Capture the cell that displays the provided text and extract its [x, y] central coordinate. 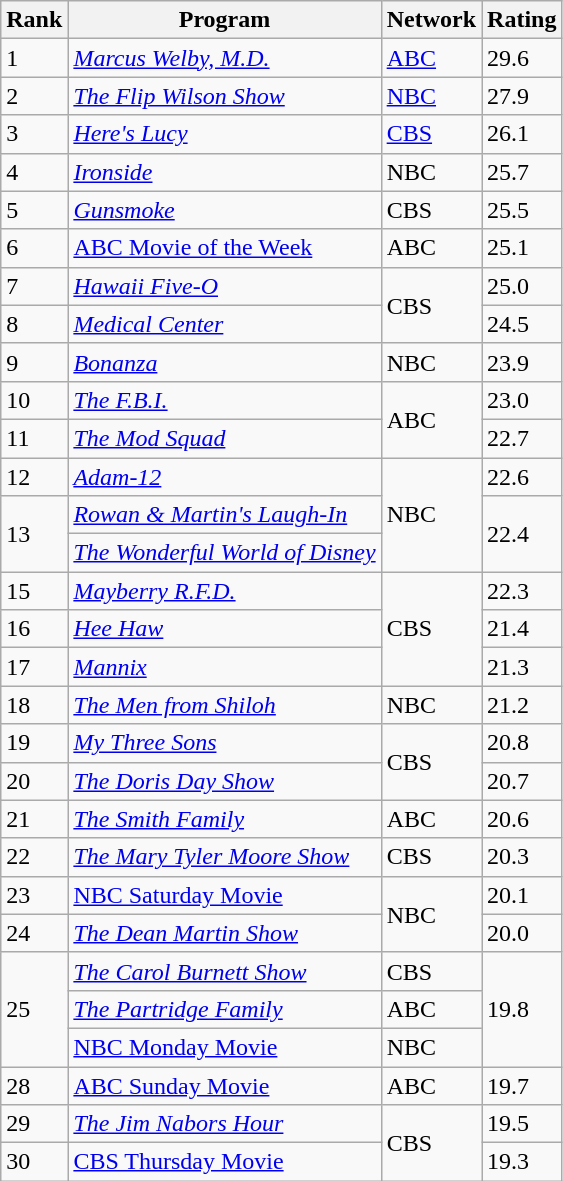
Hawaii Five-O [224, 286]
29.6 [522, 58]
21.4 [522, 629]
22.3 [522, 591]
The Mod Squad [224, 438]
29 [34, 1124]
Hee Haw [224, 629]
21 [34, 819]
Network [431, 20]
12 [34, 477]
20.8 [522, 743]
22.6 [522, 477]
19.7 [522, 1085]
ABC Sunday Movie [224, 1085]
16 [34, 629]
20.0 [522, 933]
The F.B.I. [224, 400]
30 [34, 1162]
Mayberry R.F.D. [224, 591]
CBS Thursday Movie [224, 1162]
Adam-12 [224, 477]
20.3 [522, 857]
2 [34, 96]
1 [34, 58]
Mannix [224, 667]
23.9 [522, 362]
19.3 [522, 1162]
20.1 [522, 895]
Gunsmoke [224, 210]
The Flip Wilson Show [224, 96]
The Doris Day Show [224, 781]
Bonanza [224, 362]
7 [34, 286]
13 [34, 534]
21.2 [522, 705]
4 [34, 172]
24 [34, 933]
Rowan & Martin's Laugh-In [224, 515]
25.5 [522, 210]
Ironside [224, 172]
ABC Movie of the Week [224, 248]
6 [34, 248]
My Three Sons [224, 743]
21.3 [522, 667]
22.4 [522, 534]
The Wonderful World of Disney [224, 553]
15 [34, 591]
27.9 [522, 96]
The Men from Shiloh [224, 705]
25 [34, 1009]
Marcus Welby, M.D. [224, 58]
11 [34, 438]
NBC Monday Movie [224, 1047]
Medical Center [224, 324]
20 [34, 781]
23.0 [522, 400]
25.7 [522, 172]
19.8 [522, 1009]
22 [34, 857]
20.6 [522, 819]
The Partridge Family [224, 1009]
8 [34, 324]
17 [34, 667]
26.1 [522, 134]
The Jim Nabors Hour [224, 1124]
5 [34, 210]
The Smith Family [224, 819]
28 [34, 1085]
9 [34, 362]
The Dean Martin Show [224, 933]
24.5 [522, 324]
NBC Saturday Movie [224, 895]
25.0 [522, 286]
The Carol Burnett Show [224, 971]
Rating [522, 20]
22.7 [522, 438]
Program [224, 20]
19.5 [522, 1124]
18 [34, 705]
3 [34, 134]
20.7 [522, 781]
Rank [34, 20]
25.1 [522, 248]
The Mary Tyler Moore Show [224, 857]
10 [34, 400]
23 [34, 895]
Here's Lucy [224, 134]
19 [34, 743]
